Provide the [X, Y] coordinate of the cell's center where the given text is located.  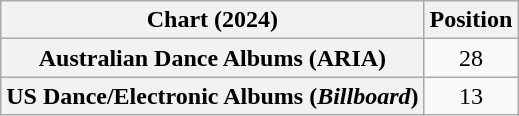
US Dance/Electronic Albums (Billboard) [212, 96]
Australian Dance Albums (ARIA) [212, 58]
28 [471, 58]
13 [471, 96]
Position [471, 20]
Chart (2024) [212, 20]
